Scan for the cell matching the given text and deliver its [x, y] coordinate at center. 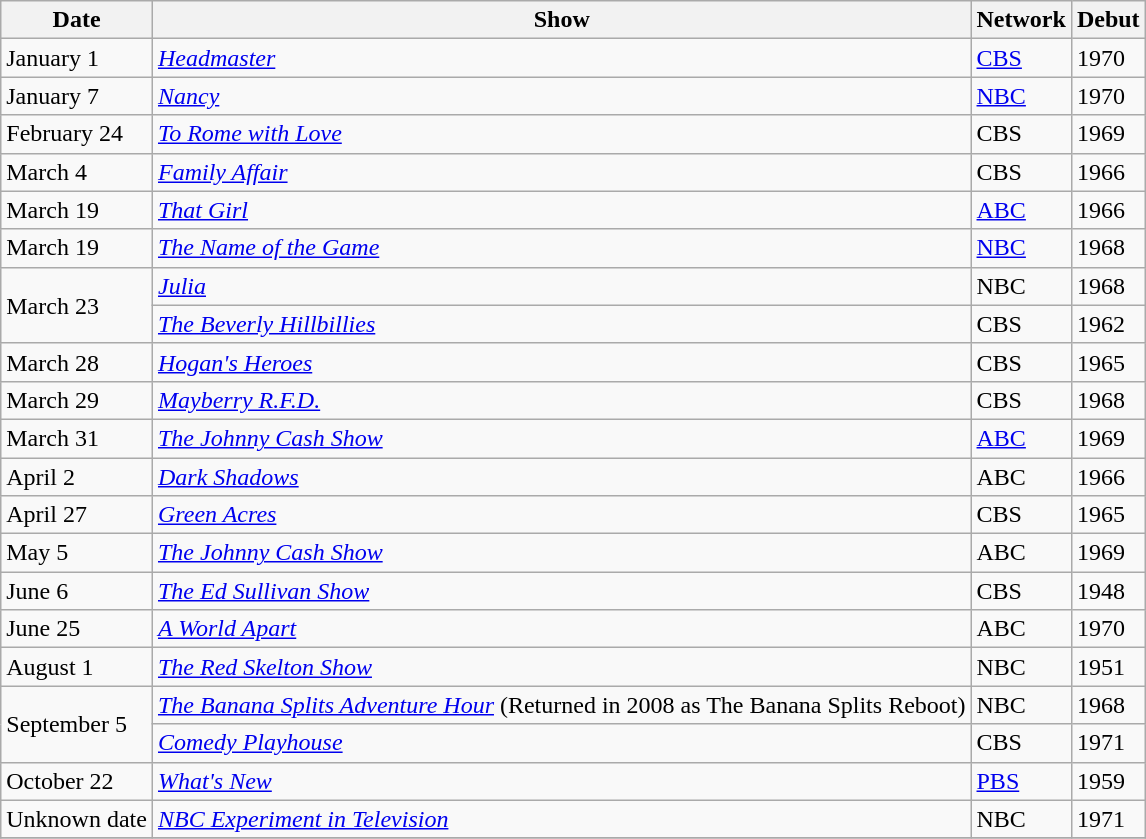
PBS [1021, 781]
March 23 [77, 305]
Mayberry R.F.D. [562, 400]
January 7 [77, 96]
Unknown date [77, 819]
March 31 [77, 438]
Show [562, 20]
Network [1021, 20]
June 25 [77, 629]
1959 [1108, 781]
June 6 [77, 591]
NBC Experiment in Television [562, 819]
1951 [1108, 667]
April 27 [77, 515]
Family Affair [562, 172]
March 28 [77, 362]
January 1 [77, 58]
February 24 [77, 134]
August 1 [77, 667]
September 5 [77, 724]
The Ed Sullivan Show [562, 591]
To Rome with Love [562, 134]
Comedy Playhouse [562, 743]
March 29 [77, 400]
Date [77, 20]
The Banana Splits Adventure Hour (Returned in 2008 as The Banana Splits Reboot) [562, 705]
Hogan's Heroes [562, 362]
October 22 [77, 781]
That Girl [562, 210]
The Name of the Game [562, 248]
Headmaster [562, 58]
What's New [562, 781]
A World Apart [562, 629]
1948 [1108, 591]
May 5 [77, 553]
The Beverly Hillbillies [562, 324]
April 2 [77, 477]
Dark Shadows [562, 477]
March 4 [77, 172]
Debut [1108, 20]
Green Acres [562, 515]
Julia [562, 286]
1962 [1108, 324]
Nancy [562, 96]
The Red Skelton Show [562, 667]
